Determine the (x, y) coordinate at the center of the cell enclosing the given text.  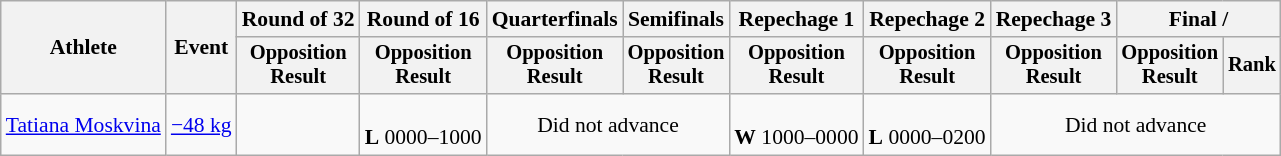
Semifinals (676, 19)
Repechage 1 (796, 19)
Rank (1252, 66)
Athlete (84, 48)
Round of 32 (298, 19)
W 1000–0000 (796, 124)
L 0000–1000 (424, 124)
Round of 16 (424, 19)
Final / (1198, 19)
Repechage 2 (928, 19)
−48 kg (202, 124)
Tatiana Moskvina (84, 124)
Repechage 3 (1054, 19)
Quarterfinals (555, 19)
Event (202, 48)
L 0000–0200 (928, 124)
